Extract the (x, y) coordinate from the center of the cell holding the provided text.  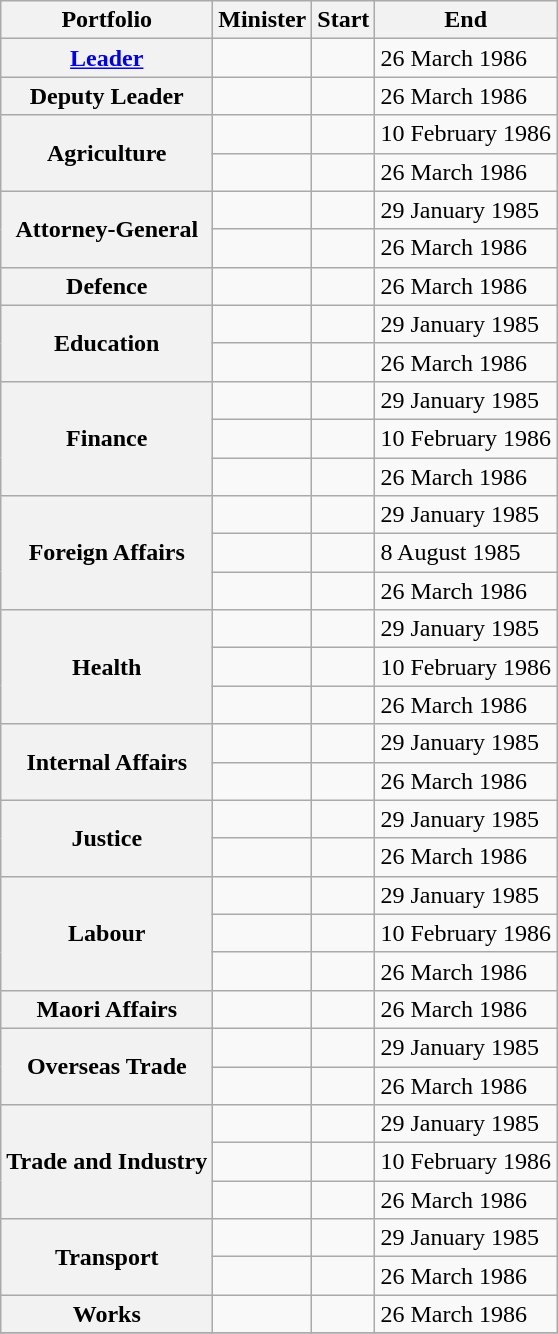
Education (107, 343)
Portfolio (107, 20)
Start (344, 20)
Overseas Trade (107, 1066)
Agriculture (107, 153)
End (466, 20)
Deputy Leader (107, 96)
Labour (107, 933)
Internal Affairs (107, 762)
Leader (107, 58)
Minister (262, 20)
Works (107, 1314)
Transport (107, 1257)
Maori Affairs (107, 1009)
8 August 1985 (466, 553)
Trade and Industry (107, 1162)
Defence (107, 286)
Justice (107, 838)
Health (107, 667)
Attorney-General (107, 229)
Finance (107, 438)
Foreign Affairs (107, 553)
